For the text-containing cell, return its midpoint in (x, y) coordinate format. 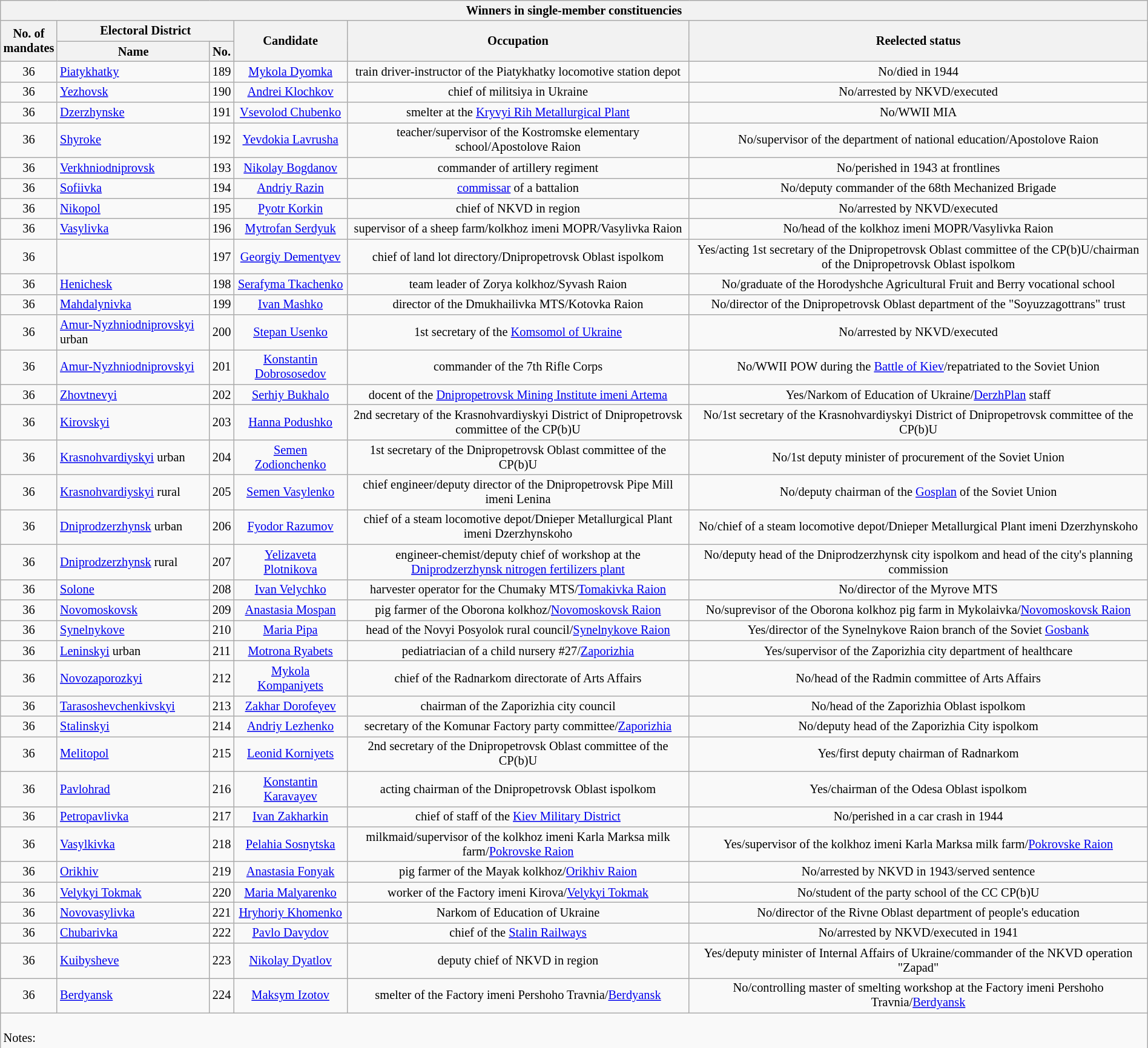
chief of land lot directory/Dnipropetrovsk Oblast ispolkom (518, 257)
secretary of the Komunar Factory party committee/Zaporizhia (518, 727)
Amur-Nyzhniodniprovskyi urban (133, 332)
Mykola Dyomka (291, 71)
207 (222, 562)
Fyodor Razumov (291, 527)
No/controlling master of smelting workshop at the Factory imeni Pershoho Travnia/Berdyansk (918, 995)
Novozaporozkyi (133, 678)
No/perished in 1943 at frontlines (918, 168)
Zakhar Dorofeyev (291, 706)
Maria Malyarenko (291, 892)
chief of a steam locomotive depot/Dnieper Metallurgical Plant imeni Dzerzhynskoho (518, 527)
Mykola Kompaniyets (291, 678)
Ivan Velychko (291, 590)
Zhovtnevyi (133, 395)
No/director of the Rivne Oblast department of people's education (918, 912)
Petropavlivka (133, 817)
Stepan Usenko (291, 332)
No/deputy head of the Dniprodzerzhynsk city ispolkom and head of the city's planning commission (918, 562)
Krasnohvardiyskyi rural (133, 492)
212 (222, 678)
No/head of the Zaporizhia Oblast ispolkom (918, 706)
head of the Novyi Posyolok rural council/Synelnykove Raion (518, 630)
No/1st secretary of the Krasnohvardiyskyi District of Dnipropetrovsk committee of the CP(b)U (918, 422)
197 (222, 257)
Solone (133, 590)
docent of the Dnipropetrovsk Mining Institute imeni Artema (518, 395)
teacher/supervisor of the Kostromske elementary school/Apostolove Raion (518, 140)
No/director of the Dnipropetrovsk Oblast department of the "Soyuzzagottrans" trust (918, 305)
1st secretary of the Komsomol of Ukraine (518, 332)
Pavlohrad (133, 789)
Occupation (518, 41)
Yes/acting 1st secretary of the Dnipropetrovsk Oblast committee of the CP(b)U/chairman of the Dnipropetrovsk Oblast ispolkom (918, 257)
Anastasia Mospan (291, 610)
No/perished in a car crash in 1944 (918, 817)
Yes/chairman of the Odesa Oblast ispolkom (918, 789)
216 (222, 789)
Hanna Podushko (291, 422)
209 (222, 610)
193 (222, 168)
200 (222, 332)
Vasylivka (133, 229)
215 (222, 754)
chief of NKVD in region (518, 208)
Ivan Zakharkin (291, 817)
Vsevolod Chubenko (291, 113)
Pavlo Davydov (291, 933)
Notes: (574, 1030)
engineer-chemist/deputy chief of workshop at the Dniprodzerzhynsk nitrogen fertilizers plant (518, 562)
No. of mandates (29, 41)
Yes/supervisor of the kolkhoz imeni Karla Marksa milk farm/Pokrovske Raion (918, 844)
Serafyma Tkachenko (291, 284)
Piatykhatky (133, 71)
Narkom of Education of Ukraine (518, 912)
223 (222, 961)
Dniprodzerzhynsk urban (133, 527)
Reelected status (918, 41)
208 (222, 590)
Orikhiv (133, 872)
211 (222, 651)
pig farmer of the Mayak kolkhoz/Orikhiv Raion (518, 872)
Maria Pipa (291, 630)
201 (222, 367)
195 (222, 208)
199 (222, 305)
Kirovskyi (133, 422)
Kuibysheve (133, 961)
Novomoskovsk (133, 610)
Andrei Klochkov (291, 92)
No/died in 1944 (918, 71)
team leader of Zorya kolkhoz/Syvash Raion (518, 284)
worker of the Factory imeni Kirova/Velykyi Tokmak (518, 892)
Nikolay Dyatlov (291, 961)
No/chief of a steam locomotive depot/Dnieper Metallurgical Plant imeni Dzerzhynskoho (918, 527)
No/supervisor of the department of national education/Apostolove Raion (918, 140)
deputy chief of NKVD in region (518, 961)
Tarasoshevchenkivskyi (133, 706)
harvester operator for the Chumaky MTS/Tomakivka Raion (518, 590)
Semen Vasylenko (291, 492)
189 (222, 71)
Georgiy Dementyev (291, 257)
No/1st deputy minister of procurement of the Soviet Union (918, 457)
221 (222, 912)
Krasnohvardiyskyi urban (133, 457)
219 (222, 872)
Hryhoriy Khomenko (291, 912)
No/deputy chairman of the Gosplan of the Soviet Union (918, 492)
Amur-Nyzhniodniprovskyi (133, 367)
pig farmer of the Oborona kolkhoz/Novomoskovsk Raion (518, 610)
Dniprodzerzhynsk rural (133, 562)
train driver-instructor of the Piatykhatky locomotive station depot (518, 71)
203 (222, 422)
Yes/supervisor of the Zaporizhia city department of healthcare (918, 651)
190 (222, 92)
205 (222, 492)
director of the Dmukhailivka MTS/Kotovka Raion (518, 305)
milkmaid/supervisor of the kolkhoz imeni Karla Marksa milk farm/Pokrovske Raion (518, 844)
194 (222, 188)
smelter of the Factory imeni Pershoho Travnia/Berdyansk (518, 995)
Konstantin Karavayev (291, 789)
Name (133, 51)
commissar of a battalion (518, 188)
Berdyansk (133, 995)
supervisor of a sheep farm/kolkhoz imeni MOPR/Vasylivka Raion (518, 229)
Verkhniodniprovsk (133, 168)
No/deputy commander of the 68th Mechanized Brigade (918, 188)
Stalinskyi (133, 727)
No/arrested by NKVD in 1943/served sentence (918, 872)
206 (222, 527)
No. (222, 51)
2nd secretary of the Dnipropetrovsk Oblast committee of the CP(b)U (518, 754)
Mytrofan Serdyuk (291, 229)
Motrona Ryabets (291, 651)
chairman of the Zaporizhia city council (518, 706)
Henichesk (133, 284)
Candidate (291, 41)
220 (222, 892)
Nikolay Bogdanov (291, 168)
No/WWII MIA (918, 113)
Andriy Razin (291, 188)
chief of staff of the Kiev Military District (518, 817)
2nd secretary of the Krasnohvardiyskyi District of Dnipropetrovsk committee of the CP(b)U (518, 422)
Nikopol (133, 208)
Yevdokia Lavrusha (291, 140)
Novovasylivka (133, 912)
Velykyi Tokmak (133, 892)
No/arrested by NKVD/executed in 1941 (918, 933)
204 (222, 457)
Shyroke (133, 140)
Pyotr Korkin (291, 208)
Synelnykove (133, 630)
Andriy Lezhenko (291, 727)
smelter at the Kryvyi Rih Metallurgical Plant (518, 113)
Anastasia Fonyak (291, 872)
Yezhovsk (133, 92)
No/graduate of the Horodyshche Agricultural Fruit and Berry vocational school (918, 284)
Ivan Mashko (291, 305)
192 (222, 140)
Konstantin Dobrososedov (291, 367)
Serhiy Bukhalo (291, 395)
commander of the 7th Rifle Corps (518, 367)
No/deputy head of the Zaporizhia City ispolkom (918, 727)
Leonid Korniyets (291, 754)
191 (222, 113)
Maksym Izotov (291, 995)
Pelahia Sosnytska (291, 844)
214 (222, 727)
202 (222, 395)
No/suprevisor of the Oborona kolkhoz pig farm in Mykolaivka/Novomoskovsk Raion (918, 610)
No/WWII POW during the Battle of Kiev/repatriated to the Soviet Union (918, 367)
Semen Zodionchenko (291, 457)
196 (222, 229)
Yes/deputy minister of Internal Affairs of Ukraine/commander of the NKVD operation "Zapad" (918, 961)
acting chairman of the Dnipropetrovsk Oblast ispolkom (518, 789)
222 (222, 933)
chief of the Stalin Railways (518, 933)
217 (222, 817)
218 (222, 844)
Vasylkivka (133, 844)
Yelizaveta Plotnikova (291, 562)
210 (222, 630)
Melitopol (133, 754)
224 (222, 995)
commander of artillery regiment (518, 168)
Mahdalynivka (133, 305)
chief of the Radnarkom directorate of Arts Affairs (518, 678)
chief of militsiya in Ukraine (518, 92)
No/head of the Radmin committee of Arts Affairs (918, 678)
Sofiivka (133, 188)
Winners in single-member constituencies (574, 10)
No/head of the kolkhoz imeni MOPR/Vasylivka Raion (918, 229)
Electoral District (145, 31)
Yes/first deputy chairman of Radnarkom (918, 754)
Chubarivka (133, 933)
No/student of the party school of the CC CP(b)U (918, 892)
chief engineer/deputy director of the Dnipropetrovsk Pipe Mill imeni Lenina (518, 492)
pediatriacian of a child nursery #27/Zaporizhia (518, 651)
213 (222, 706)
No/director of the Myrove MTS (918, 590)
Dzerzhynske (133, 113)
Leninskyi urban (133, 651)
1st secretary of the Dnipropetrovsk Oblast committee of the CP(b)U (518, 457)
198 (222, 284)
Yes/Narkom of Education of Ukraine/DerzhPlan staff (918, 395)
Yes/director of the Synelnykove Raion branch of the Soviet Gosbank (918, 630)
